Find where the given text appears and provide that cell's center as [X, Y] coordinate. 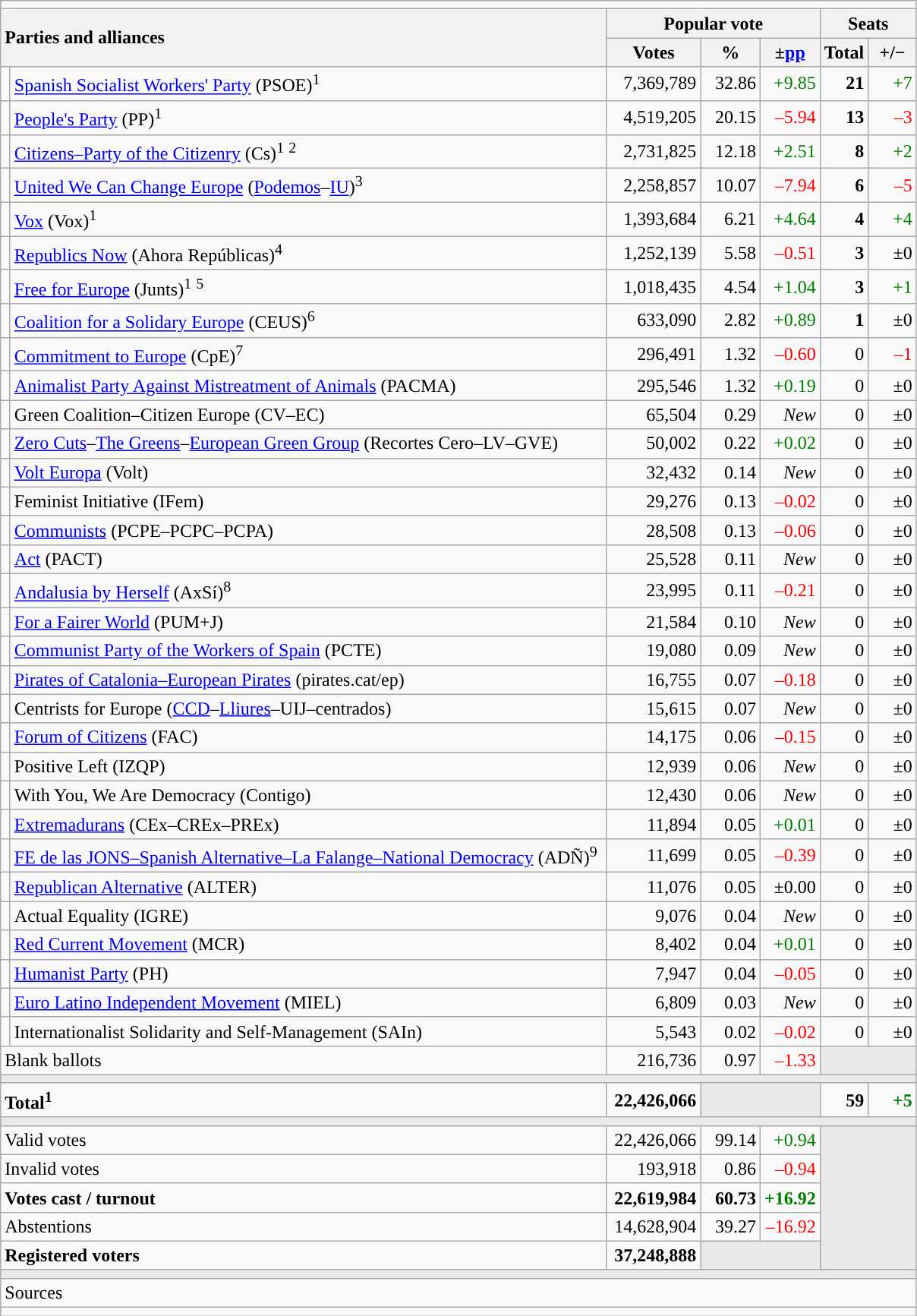
Zero Cuts–The Greens–European Green Group (Recortes Cero–LV–GVE) [308, 443]
Internationalist Solidarity and Self-Management (SAIn) [308, 1031]
People's Party (PP)1 [308, 117]
Votes cast / turnout [304, 1198]
+/− [893, 52]
+7 [893, 84]
Abstentions [304, 1226]
Red Current Movement (MCR) [308, 945]
Spanish Socialist Workers' Party (PSOE)1 [308, 84]
65,504 [654, 415]
–0.60 [789, 354]
5,543 [654, 1031]
–5 [893, 185]
6,809 [654, 1002]
13 [844, 117]
Humanist Party (PH) [308, 974]
16,755 [654, 680]
0.09 [730, 651]
For a Fairer World (PUM+J) [308, 622]
Communist Party of the Workers of Spain (PCTE) [308, 651]
+1.04 [789, 287]
12,939 [654, 766]
99.14 [730, 1140]
Volt Europa (Volt) [308, 472]
–0.05 [789, 974]
21,584 [654, 622]
7,947 [654, 974]
633,090 [654, 320]
1,252,139 [654, 254]
28,508 [654, 530]
0.10 [730, 622]
Citizens–Party of the Citizenry (Cs)1 2 [308, 152]
7,369,789 [654, 84]
216,736 [654, 1060]
2.82 [730, 320]
–0.06 [789, 530]
+5 [893, 1100]
+1 [893, 287]
Positive Left (IZQP) [308, 766]
19,080 [654, 651]
11,894 [654, 824]
1,018,435 [654, 287]
+4.64 [789, 219]
Act (PACT) [308, 559]
32.86 [730, 84]
Total1 [304, 1100]
4.54 [730, 287]
Coalition for a Solidary Europe (CEUS)6 [308, 320]
Forum of Citizens (FAC) [308, 737]
Actual Equality (IGRE) [308, 916]
Total [844, 52]
With You, We Are Democracy (Contigo) [308, 795]
12,430 [654, 795]
Feminist Initiative (IFem) [308, 501]
+0.02 [789, 443]
–0.15 [789, 737]
12.18 [730, 152]
Animalist Party Against Mistreatment of Animals (PACMA) [308, 386]
Andalusia by Herself (AxSí)8 [308, 591]
Republican Alternative (ALTER) [308, 887]
Valid votes [304, 1140]
193,918 [654, 1169]
+4 [893, 219]
Commitment to Europe (CpE)7 [308, 354]
–0.18 [789, 680]
Registered voters [304, 1255]
FE de las JONS–Spanish Alternative–La Falange–National Democracy (ADÑ)9 [308, 855]
+2.51 [789, 152]
0.86 [730, 1169]
59 [844, 1100]
8 [844, 152]
–7.94 [789, 185]
0.14 [730, 472]
9,076 [654, 916]
Sources [458, 1292]
Republics Now (Ahora Repúblicas)4 [308, 254]
5.58 [730, 254]
Euro Latino Independent Movement (MIEL) [308, 1002]
11,699 [654, 855]
+2 [893, 152]
0.03 [730, 1002]
0.29 [730, 415]
2,258,857 [654, 185]
6 [844, 185]
0.22 [730, 443]
Pirates of Catalonia–European Pirates (pirates.cat/ep) [308, 680]
60.73 [730, 1198]
25,528 [654, 559]
4,519,205 [654, 117]
22,619,984 [654, 1198]
Extremadurans (CEx–CREx–PREx) [308, 824]
10.07 [730, 185]
0.02 [730, 1031]
50,002 [654, 443]
Centrists for Europe (CCD–Lliures–UIJ–centrados) [308, 708]
Invalid votes [304, 1169]
% [730, 52]
14,628,904 [654, 1226]
39.27 [730, 1226]
Parties and alliances [304, 38]
+0.89 [789, 320]
2,731,825 [654, 152]
–1 [893, 354]
37,248,888 [654, 1255]
±pp [789, 52]
+0.19 [789, 386]
±0.00 [789, 887]
Communists (PCPE–PCPC–PCPA) [308, 530]
+0.94 [789, 1140]
11,076 [654, 887]
–5.94 [789, 117]
–1.33 [789, 1060]
–3 [893, 117]
Votes [654, 52]
Blank ballots [304, 1060]
Seats [868, 24]
23,995 [654, 591]
–0.21 [789, 591]
+16.92 [789, 1198]
–0.51 [789, 254]
14,175 [654, 737]
15,615 [654, 708]
21 [844, 84]
1,393,684 [654, 219]
4 [844, 219]
–0.94 [789, 1169]
Vox (Vox)1 [308, 219]
–16.92 [789, 1226]
20.15 [730, 117]
Free for Europe (Junts)1 5 [308, 287]
–0.39 [789, 855]
29,276 [654, 501]
295,546 [654, 386]
6.21 [730, 219]
Green Coalition–Citizen Europe (CV–EC) [308, 415]
1 [844, 320]
+9.85 [789, 84]
32,432 [654, 472]
United We Can Change Europe (Podemos–IU)3 [308, 185]
296,491 [654, 354]
0.97 [730, 1060]
Popular vote [714, 24]
8,402 [654, 945]
